Extract the (X, Y) coordinate from the center of the cell holding the provided text.  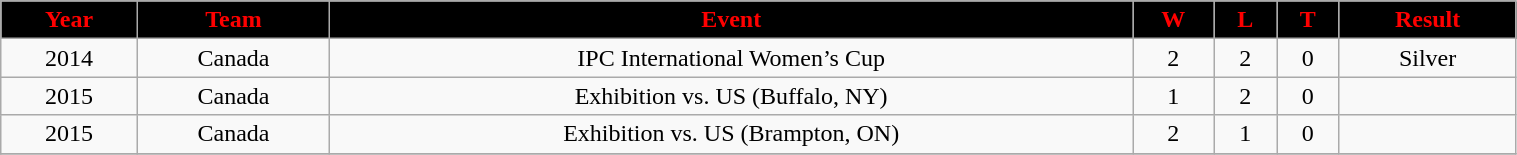
Year (70, 20)
L (1246, 20)
W (1174, 20)
Result (1428, 20)
Team (233, 20)
IPC International Women’s Cup (732, 58)
Event (732, 20)
Silver (1428, 58)
T (1308, 20)
2014 (70, 58)
Exhibition vs. US (Brampton, ON) (732, 134)
Exhibition vs. US (Buffalo, NY) (732, 96)
